Determine the (X, Y) coordinate at the center of the cell enclosing the given text.  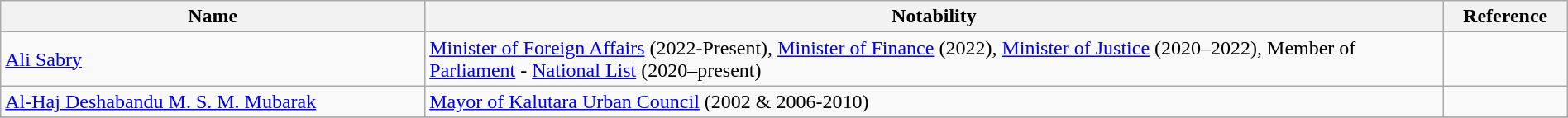
Ali Sabry (213, 59)
Notability (935, 17)
Al-Haj Deshabandu M. S. M. Mubarak (213, 101)
Mayor of Kalutara Urban Council (2002 & 2006-2010) (935, 101)
Name (213, 17)
Reference (1505, 17)
